Pinpoint the cell where the given text exists, returning its (x, y) midpoint coordinate. 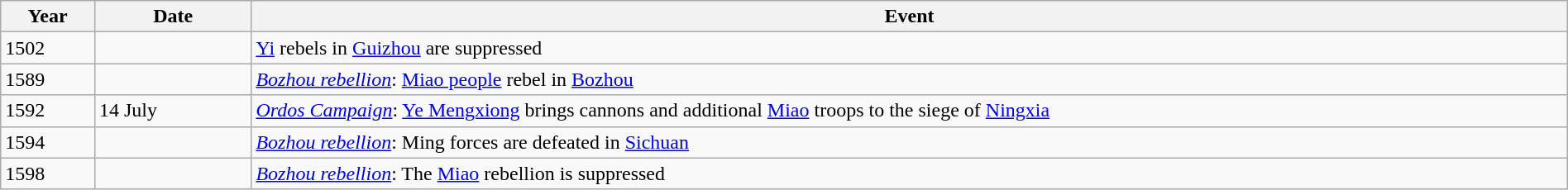
Ordos Campaign: Ye Mengxiong brings cannons and additional Miao troops to the siege of Ningxia (910, 111)
Year (48, 17)
Bozhou rebellion: Ming forces are defeated in Sichuan (910, 142)
1502 (48, 48)
1592 (48, 111)
1589 (48, 79)
1594 (48, 142)
14 July (172, 111)
Bozhou rebellion: Miao people rebel in Bozhou (910, 79)
Event (910, 17)
Yi rebels in Guizhou are suppressed (910, 48)
Date (172, 17)
1598 (48, 173)
Bozhou rebellion: The Miao rebellion is suppressed (910, 173)
